Pinpoint the cell where the given text exists, returning its (x, y) midpoint coordinate. 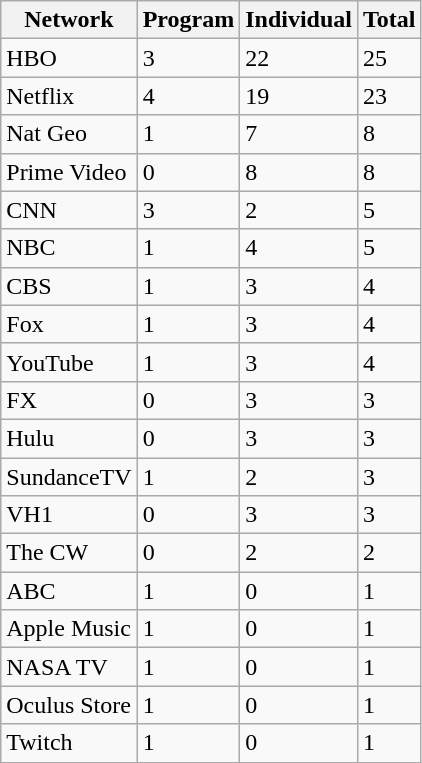
NBC (69, 248)
NASA TV (69, 667)
The CW (69, 553)
Fox (69, 324)
Nat Geo (69, 134)
Total (389, 20)
Prime Video (69, 172)
SundanceTV (69, 477)
Network (69, 20)
Individual (299, 20)
22 (299, 58)
VH1 (69, 515)
ABC (69, 591)
19 (299, 96)
Hulu (69, 438)
YouTube (69, 362)
Apple Music (69, 629)
7 (299, 134)
Twitch (69, 743)
23 (389, 96)
HBO (69, 58)
CNN (69, 210)
FX (69, 400)
Oculus Store (69, 705)
Program (188, 20)
25 (389, 58)
Netflix (69, 96)
CBS (69, 286)
